Determine the (X, Y) coordinate at the center of the cell enclosing the given text.  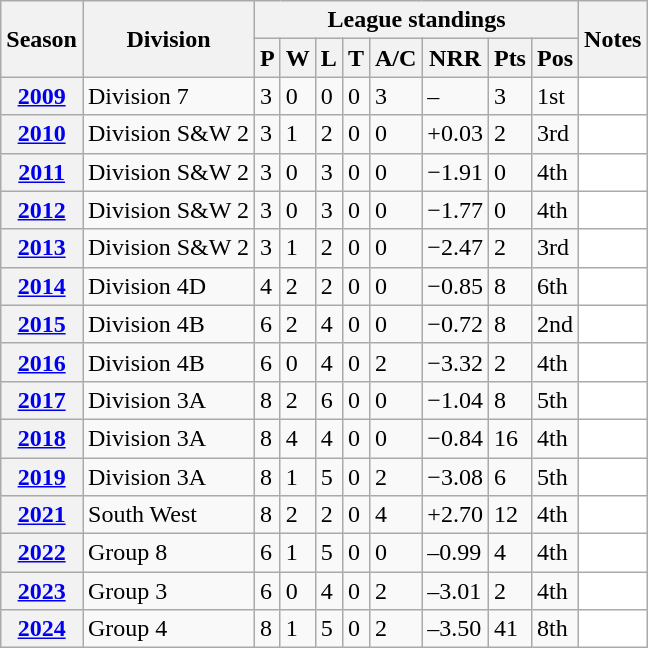
2010 (42, 134)
Pts (510, 58)
2022 (42, 553)
NRR (456, 58)
2013 (42, 248)
−0.72 (456, 324)
−3.08 (456, 477)
2009 (42, 96)
Notes (613, 39)
– (456, 96)
2014 (42, 286)
−1.77 (456, 210)
2nd (554, 324)
–0.99 (456, 553)
2018 (42, 438)
–3.50 (456, 629)
W (298, 58)
League standings (416, 20)
1st (554, 96)
T (356, 58)
−1.91 (456, 172)
Division 4D (168, 286)
+2.70 (456, 515)
Division (168, 39)
−0.84 (456, 438)
Group 3 (168, 591)
2016 (42, 362)
2012 (42, 210)
Season (42, 39)
16 (510, 438)
Group 4 (168, 629)
2021 (42, 515)
A/C (395, 58)
−1.04 (456, 400)
Pos (554, 58)
−2.47 (456, 248)
+0.03 (456, 134)
–3.01 (456, 591)
2024 (42, 629)
Group 8 (168, 553)
L (328, 58)
−3.32 (456, 362)
6th (554, 286)
12 (510, 515)
41 (510, 629)
2015 (42, 324)
2011 (42, 172)
8th (554, 629)
2019 (42, 477)
2023 (42, 591)
P (267, 58)
−0.85 (456, 286)
2017 (42, 400)
Division 7 (168, 96)
South West (168, 515)
